Detect which cell encompasses the target text, then output its [x, y] center coordinate. 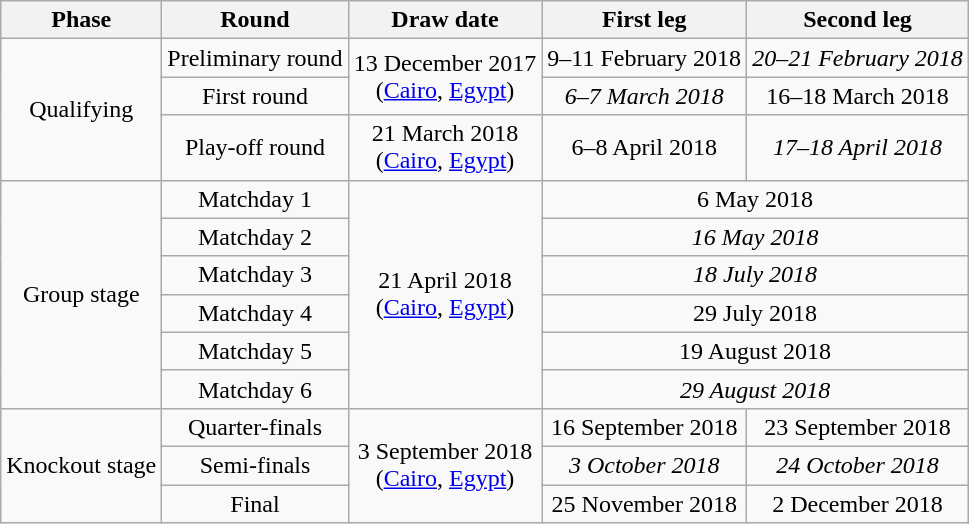
6 May 2018 [756, 199]
16 May 2018 [756, 237]
Final [255, 503]
18 July 2018 [756, 275]
17–18 April 2018 [858, 148]
3 September 2018(Cairo, Egypt) [445, 465]
Knockout stage [82, 465]
21 March 2018(Cairo, Egypt) [445, 148]
Draw date [445, 20]
Quarter-finals [255, 427]
Matchday 1 [255, 199]
First leg [644, 20]
16–18 March 2018 [858, 96]
Phase [82, 20]
29 July 2018 [756, 313]
Matchday 4 [255, 313]
Qualifying [82, 110]
6–8 April 2018 [644, 148]
Group stage [82, 294]
2 December 2018 [858, 503]
Play-off round [255, 148]
Preliminary round [255, 58]
6–7 March 2018 [644, 96]
Matchday 5 [255, 351]
23 September 2018 [858, 427]
3 October 2018 [644, 465]
Semi-finals [255, 465]
21 April 2018(Cairo, Egypt) [445, 294]
Round [255, 20]
First round [255, 96]
Matchday 3 [255, 275]
19 August 2018 [756, 351]
Matchday 2 [255, 237]
16 September 2018 [644, 427]
Matchday 6 [255, 389]
20–21 February 2018 [858, 58]
25 November 2018 [644, 503]
Second leg [858, 20]
29 August 2018 [756, 389]
13 December 2017(Cairo, Egypt) [445, 77]
24 October 2018 [858, 465]
9–11 February 2018 [644, 58]
